Search for the cell housing the specified text and yield its [X, Y] center coordinate. 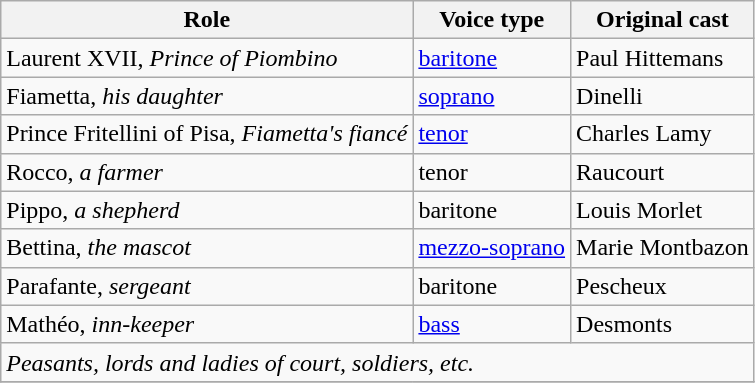
Original cast [663, 20]
Fiametta, his daughter [207, 96]
Raucourt [663, 172]
Paul Hittemans [663, 58]
Parafante, sergeant [207, 286]
Rocco, a farmer [207, 172]
Pescheux [663, 286]
Pippo, a shepherd [207, 210]
Desmonts [663, 324]
Marie Montbazon [663, 248]
Louis Morlet [663, 210]
bass [492, 324]
Voice type [492, 20]
Role [207, 20]
Peasants, lords and ladies of court, soldiers, etc. [378, 362]
mezzo-soprano [492, 248]
Laurent XVII, Prince of Piombino [207, 58]
Charles Lamy [663, 134]
Prince Fritellini of Pisa, Fiametta's fiancé [207, 134]
Dinelli [663, 96]
soprano [492, 96]
Bettina, the mascot [207, 248]
Mathéo, inn-keeper [207, 324]
